Provide the (x, y) coordinate of the cell's center where the given text is located.  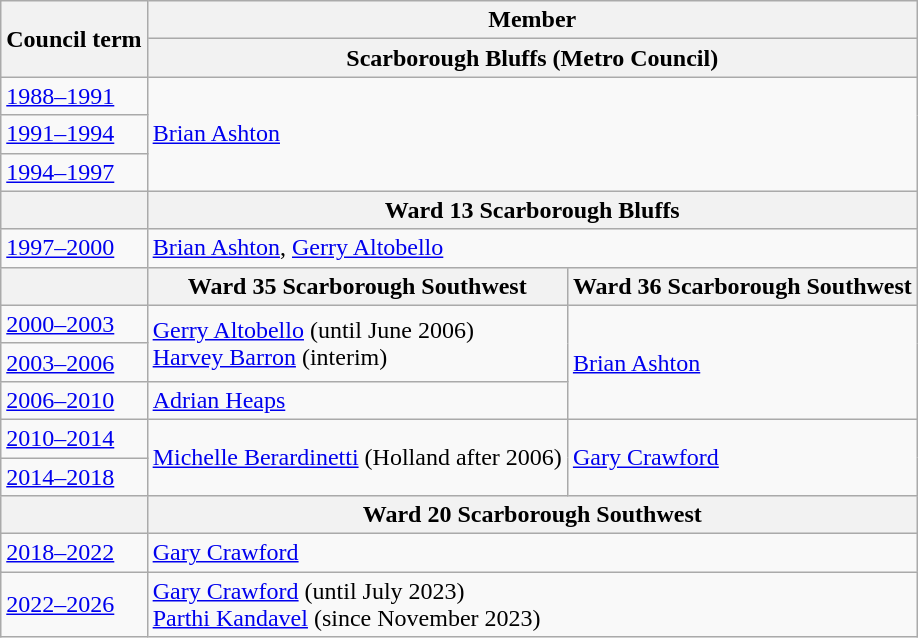
2014–2018 (74, 477)
Gary Crawford (until July 2023)Parthi Kandavel (since November 2023) (532, 604)
Brian Ashton, Gerry Altobello (532, 248)
1994–1997 (74, 172)
Ward 13 Scarborough Bluffs (532, 210)
1997–2000 (74, 248)
Ward 36 Scarborough Southwest (742, 286)
2006–2010 (74, 400)
Michelle Berardinetti (Holland after 2006) (357, 457)
1991–1994 (74, 134)
2000–2003 (74, 324)
Gerry Altobello (until June 2006) Harvey Barron (interim) (357, 343)
Adrian Heaps (357, 400)
2018–2022 (74, 553)
Ward 35 Scarborough Southwest (357, 286)
2003–2006 (74, 362)
1988–1991 (74, 96)
Ward 20 Scarborough Southwest (532, 515)
2010–2014 (74, 438)
Council term (74, 39)
Scarborough Bluffs (Metro Council) (532, 58)
Member (532, 20)
2022–2026 (74, 604)
